Provide the [X, Y] coordinate of the cell's center where the given text is located.  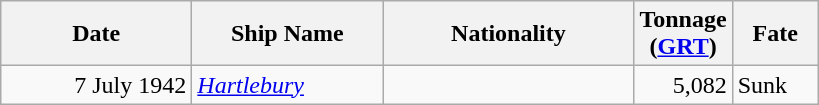
Hartlebury [288, 85]
Ship Name [288, 34]
Tonnage(GRT) [683, 34]
Fate [775, 34]
5,082 [683, 85]
Sunk [775, 85]
7 July 1942 [96, 85]
Nationality [508, 34]
Date [96, 34]
